Return (x, y) of the center of cell containing provided text 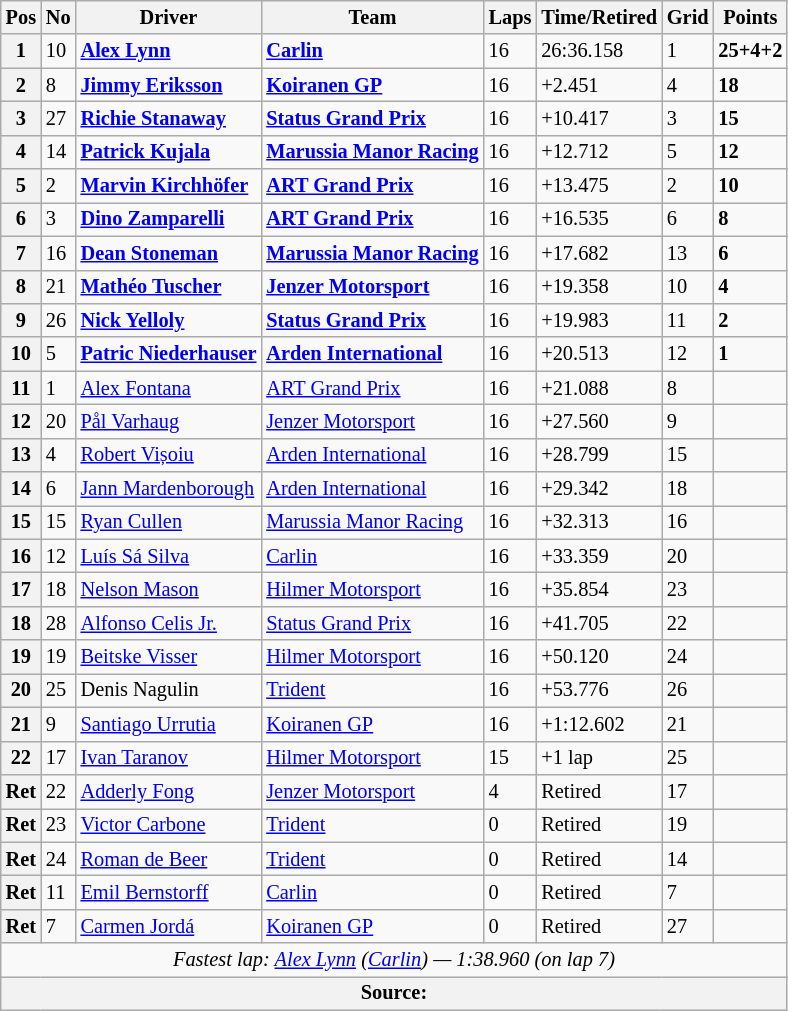
+19.983 (599, 320)
Mathéo Tuscher (169, 287)
Roman de Beer (169, 859)
Dean Stoneman (169, 253)
+17.682 (599, 253)
Patric Niederhauser (169, 354)
Richie Stanaway (169, 118)
+2.451 (599, 85)
Fastest lap: Alex Lynn (Carlin) — 1:38.960 (on lap 7) (394, 960)
Pos (21, 17)
+1:12.602 (599, 724)
+32.313 (599, 522)
+27.560 (599, 421)
Luís Sá Silva (169, 556)
Alex Fontana (169, 388)
Dino Zamparelli (169, 219)
Points (751, 17)
Ivan Taranov (169, 758)
Ryan Cullen (169, 522)
No (58, 17)
Time/Retired (599, 17)
Alex Lynn (169, 51)
+28.799 (599, 455)
Driver (169, 17)
25+4+2 (751, 51)
Source: (394, 993)
+29.342 (599, 489)
Pål Varhaug (169, 421)
+10.417 (599, 118)
28 (58, 623)
26:36.158 (599, 51)
Grid (688, 17)
Beitske Visser (169, 657)
+1 lap (599, 758)
Patrick Kujala (169, 152)
+50.120 (599, 657)
Team (372, 17)
Carmen Jordá (169, 926)
+12.712 (599, 152)
+21.088 (599, 388)
+53.776 (599, 690)
Emil Bernstorff (169, 892)
+35.854 (599, 589)
Nelson Mason (169, 589)
Jimmy Eriksson (169, 85)
+41.705 (599, 623)
Alfonso Celis Jr. (169, 623)
Santiago Urrutia (169, 724)
Denis Nagulin (169, 690)
Marvin Kirchhöfer (169, 186)
Robert Vișoiu (169, 455)
+16.535 (599, 219)
+33.359 (599, 556)
Adderly Fong (169, 791)
+20.513 (599, 354)
Laps (510, 17)
Jann Mardenborough (169, 489)
+13.475 (599, 186)
Victor Carbone (169, 825)
+19.358 (599, 287)
Nick Yelloly (169, 320)
